Pinpoint the cell where the given text exists, returning its [X, Y] midpoint coordinate. 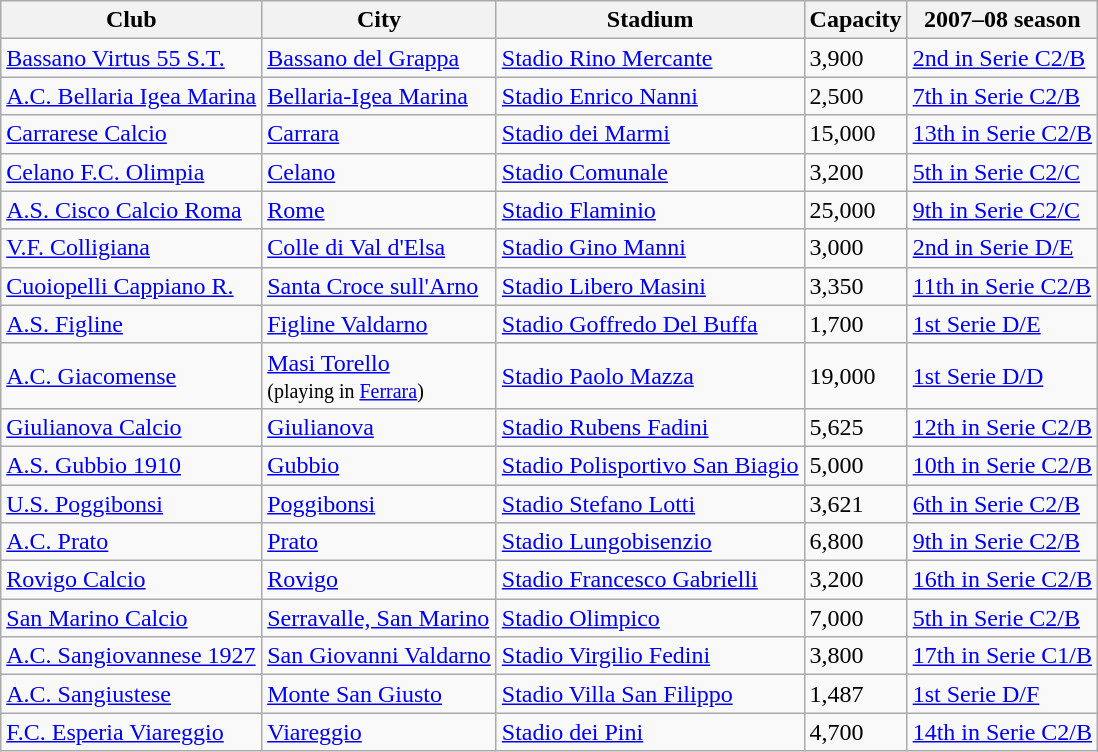
A.S. Figline [132, 324]
Monte San Giusto [380, 694]
Colle di Val d'Elsa [380, 248]
Stadio Enrico Nanni [650, 96]
Stadio Virgilio Fedini [650, 656]
1,700 [856, 324]
6,800 [856, 542]
5,000 [856, 465]
City [380, 20]
5,625 [856, 427]
Stadio Lungobisenzio [650, 542]
Cuoiopelli Cappiano R. [132, 286]
2nd in Serie C2/B [1002, 58]
Bassano Virtus 55 S.T. [132, 58]
3,900 [856, 58]
Gubbio [380, 465]
F.C. Esperia Viareggio [132, 732]
Prato [380, 542]
12th in Serie C2/B [1002, 427]
9th in Serie C2/C [1002, 210]
A.C. Bellaria Igea Marina [132, 96]
14th in Serie C2/B [1002, 732]
2007–08 season [1002, 20]
Santa Croce sull'Arno [380, 286]
11th in Serie C2/B [1002, 286]
9th in Serie C2/B [1002, 542]
Stadio Goffredo Del Buffa [650, 324]
Carrarese Calcio [132, 134]
Stadio Rino Mercante [650, 58]
2,500 [856, 96]
6th in Serie C2/B [1002, 503]
15,000 [856, 134]
Stadio Stefano Lotti [650, 503]
V.F. Colligiana [132, 248]
Capacity [856, 20]
5th in Serie C2/B [1002, 618]
Giulianova Calcio [132, 427]
3,000 [856, 248]
U.S. Poggibonsi [132, 503]
A.S. Cisco Calcio Roma [132, 210]
25,000 [856, 210]
A.S. Gubbio 1910 [132, 465]
Stadio Villa San Filippo [650, 694]
16th in Serie C2/B [1002, 580]
Celano F.C. Olimpia [132, 172]
Masi Torello(playing in Ferrara) [380, 376]
A.C. Sangiustese [132, 694]
A.C. Giacomense [132, 376]
Stadio Paolo Mazza [650, 376]
19,000 [856, 376]
5th in Serie C2/C [1002, 172]
3,621 [856, 503]
Bellaria-Igea Marina [380, 96]
Viareggio [380, 732]
Stadium [650, 20]
4,700 [856, 732]
Giulianova [380, 427]
Rovigo Calcio [132, 580]
3,350 [856, 286]
Stadio Olimpico [650, 618]
Stadio Francesco Gabrielli [650, 580]
Rome [380, 210]
Serravalle, San Marino [380, 618]
Stadio Polisportivo San Biagio [650, 465]
A.C. Prato [132, 542]
7,000 [856, 618]
17th in Serie C1/B [1002, 656]
Figline Valdarno [380, 324]
Stadio Gino Manni [650, 248]
San Giovanni Valdarno [380, 656]
Bassano del Grappa [380, 58]
1st Serie D/D [1002, 376]
Stadio Libero Masini [650, 286]
Stadio dei Marmi [650, 134]
7th in Serie C2/B [1002, 96]
13th in Serie C2/B [1002, 134]
Club [132, 20]
A.C. Sangiovannese 1927 [132, 656]
3,800 [856, 656]
1st Serie D/F [1002, 694]
Stadio Rubens Fadini [650, 427]
Rovigo [380, 580]
San Marino Calcio [132, 618]
Celano [380, 172]
Stadio dei Pini [650, 732]
Carrara [380, 134]
Stadio Flaminio [650, 210]
10th in Serie C2/B [1002, 465]
1,487 [856, 694]
1st Serie D/E [1002, 324]
Stadio Comunale [650, 172]
2nd in Serie D/E [1002, 248]
Poggibonsi [380, 503]
